For the text-containing cell, return its midpoint in [x, y] coordinate format. 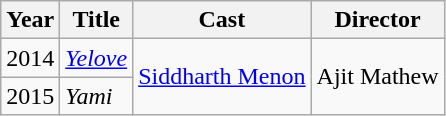
Year [30, 20]
Yelove [96, 58]
Ajit Mathew [378, 77]
Cast [222, 20]
Title [96, 20]
Siddharth Menon [222, 77]
Yami [96, 96]
2014 [30, 58]
2015 [30, 96]
Director [378, 20]
